Return [x, y] of the center of cell containing provided text 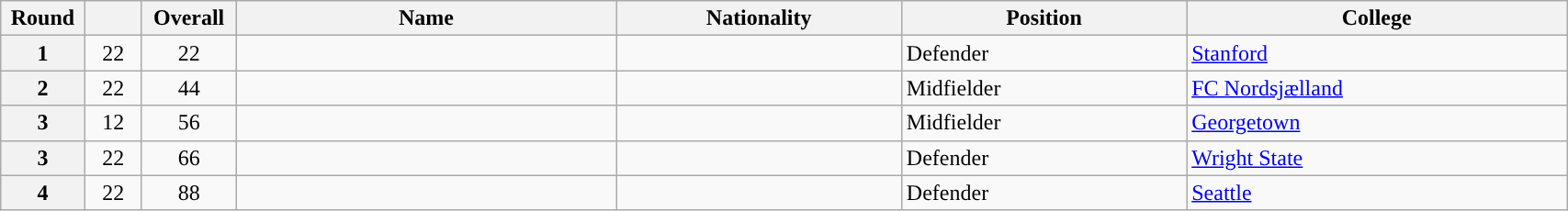
88 [189, 193]
Position [1043, 18]
FC Nordsjælland [1377, 88]
44 [189, 88]
Stanford [1377, 53]
College [1377, 18]
12 [113, 123]
Seattle [1377, 193]
56 [189, 123]
Round [42, 18]
1 [42, 53]
4 [42, 193]
Wright State [1377, 158]
Nationality [759, 18]
66 [189, 158]
Georgetown [1377, 123]
2 [42, 88]
Overall [189, 18]
Name [426, 18]
